Capture the cell that displays the provided text and extract its (x, y) central coordinate. 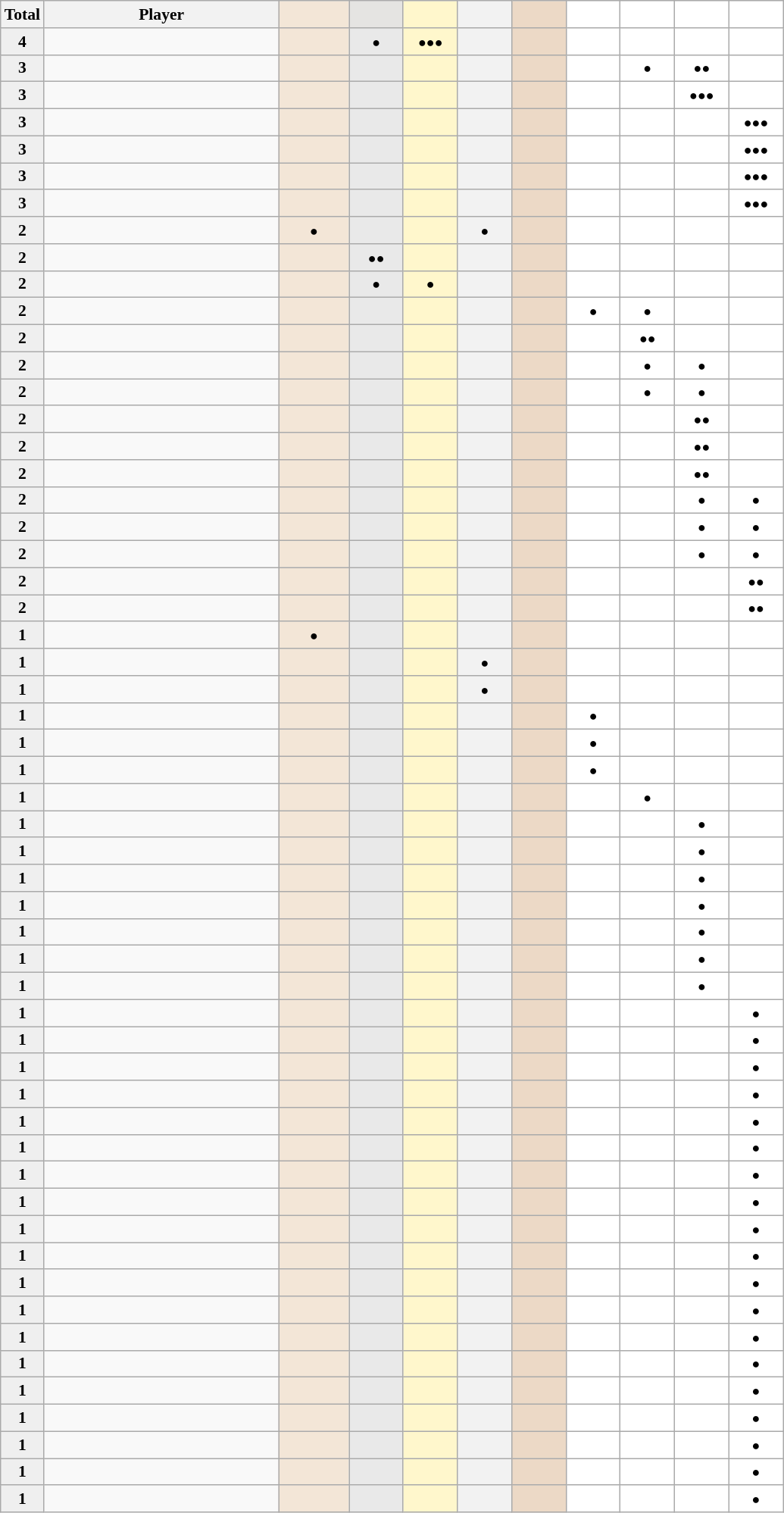
Total (23, 14)
4 (23, 42)
Player (161, 14)
